Detect which cell encompasses the target text, then output its [X, Y] center coordinate. 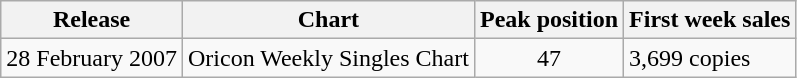
47 [548, 58]
3,699 copies [710, 58]
28 February 2007 [92, 58]
First week sales [710, 20]
Release [92, 20]
Oricon Weekly Singles Chart [328, 58]
Chart [328, 20]
Peak position [548, 20]
